Search for the cell housing the specified text and yield its (X, Y) center coordinate. 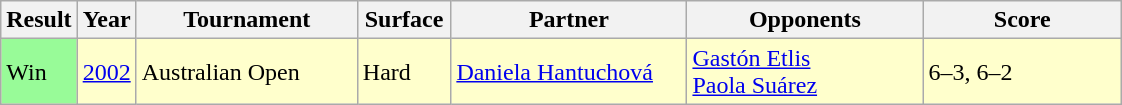
2002 (106, 72)
Daniela Hantuchová (569, 72)
Year (106, 20)
6–3, 6–2 (1022, 72)
Opponents (805, 20)
Gastón Etlis Paola Suárez (805, 72)
Result (39, 20)
Tournament (246, 20)
Australian Open (246, 72)
Win (39, 72)
Partner (569, 20)
Hard (404, 72)
Score (1022, 20)
Surface (404, 20)
